From the cell containing the given text, extract its center point as [X, Y] coordinate. 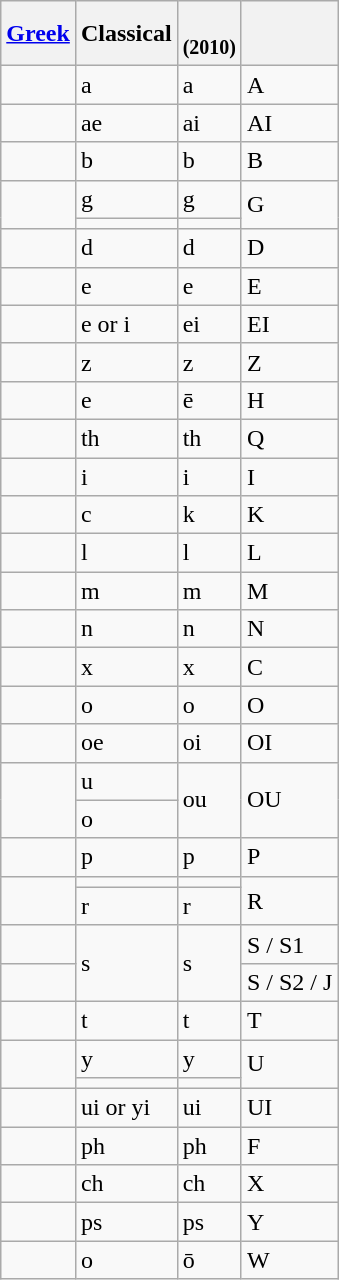
T [289, 1020]
H [289, 400]
ui or yi [126, 1108]
k [209, 515]
Y [289, 1222]
N [289, 629]
ē [209, 400]
(2010) [209, 34]
c [126, 515]
E [289, 286]
ei [209, 324]
AI [289, 123]
OU [289, 800]
B [289, 161]
X [289, 1184]
Greek [38, 34]
I [289, 477]
U [289, 1064]
Z [289, 362]
D [289, 248]
e or i [126, 324]
oi [209, 743]
W [289, 1260]
ai [209, 123]
O [289, 705]
C [289, 667]
M [289, 591]
S / S1 [289, 944]
P [289, 857]
R [289, 900]
EI [289, 324]
G [289, 204]
A [289, 85]
L [289, 553]
K [289, 515]
UI [289, 1108]
OI [289, 743]
S / S2 / J [289, 982]
ui [209, 1108]
F [289, 1146]
u [126, 781]
Classical [126, 34]
oe [126, 743]
Q [289, 438]
ae [126, 123]
ō [209, 1260]
ou [209, 800]
